Identify which cell holds the provided text, then report its [X, Y] central coordinate. 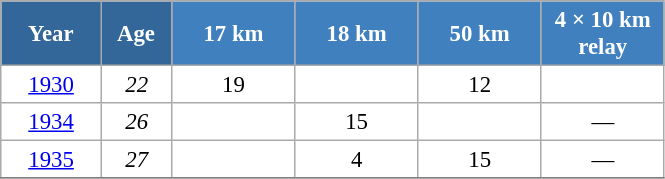
26 [136, 122]
50 km [480, 34]
1930 [52, 85]
1934 [52, 122]
Age [136, 34]
Year [52, 34]
12 [480, 85]
18 km [356, 34]
27 [136, 160]
4 × 10 km relay [602, 34]
1935 [52, 160]
19 [234, 85]
17 km [234, 34]
4 [356, 160]
22 [136, 85]
